Identify which cell holds the provided text, then report its (x, y) central coordinate. 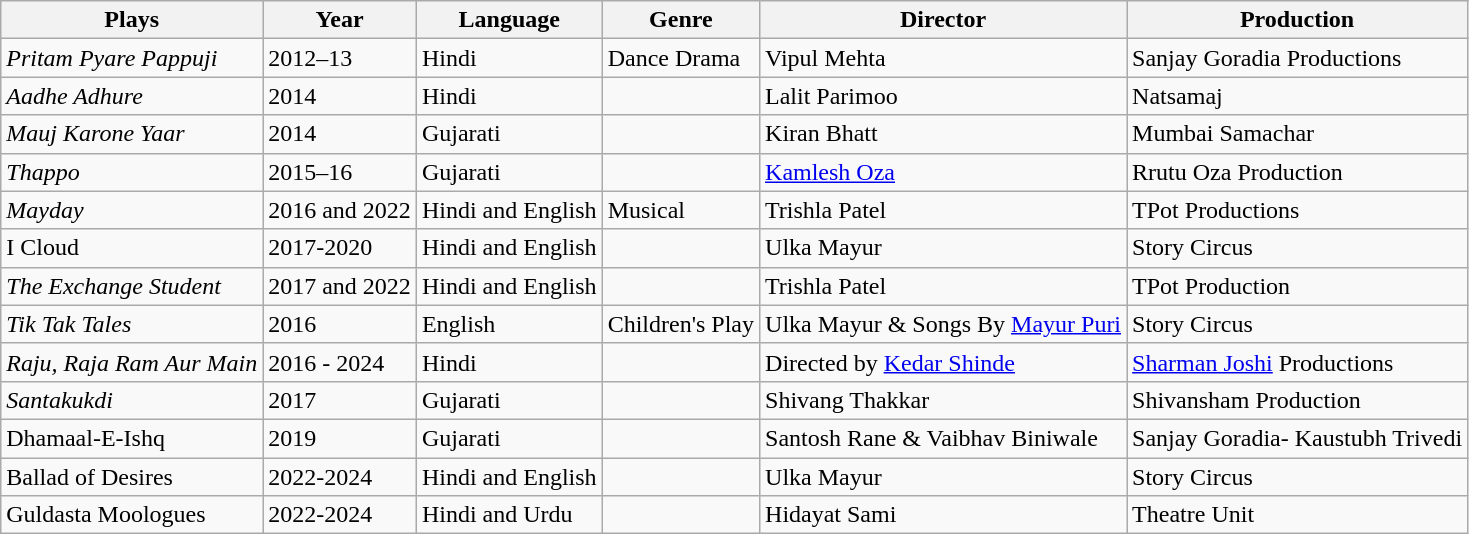
Mayday (132, 210)
I Cloud (132, 248)
Santosh Rane & Vaibhav Biniwale (944, 438)
2017-2020 (340, 248)
Sanjay Goradia Productions (1298, 58)
Hidayat Sami (944, 515)
Kamlesh Oza (944, 172)
Children's Play (680, 324)
Natsamaj (1298, 96)
English (509, 324)
Dhamaal-E-Ishq (132, 438)
The Exchange Student (132, 286)
Lalit Parimoo (944, 96)
2015–16 (340, 172)
TPot Production (1298, 286)
Genre (680, 20)
2016 and 2022 (340, 210)
2016 - 2024 (340, 362)
Aadhe Adhure (132, 96)
2016 (340, 324)
Guldasta Moologues (132, 515)
Sanjay Goradia- Kaustubh Trivedi (1298, 438)
2012–13 (340, 58)
Dance Drama (680, 58)
Directed by Kedar Shinde (944, 362)
Shivansham Production (1298, 400)
Year (340, 20)
Rrutu Oza Production (1298, 172)
Musical (680, 210)
Language (509, 20)
TPot Productions (1298, 210)
Tik Tak Tales (132, 324)
Mauj Karone Yaar (132, 134)
Vipul Mehta (944, 58)
Pritam Pyare Pappuji (132, 58)
Thappo (132, 172)
Production (1298, 20)
Plays (132, 20)
Ballad of Desires (132, 477)
2017 and 2022 (340, 286)
Santakukdi (132, 400)
Mumbai Samachar (1298, 134)
Hindi and Urdu (509, 515)
Sharman Joshi Productions (1298, 362)
2017 (340, 400)
Ulka Mayur & Songs By Mayur Puri (944, 324)
2019 (340, 438)
Kiran Bhatt (944, 134)
Raju, Raja Ram Aur Main (132, 362)
Shivang Thakkar (944, 400)
Theatre Unit (1298, 515)
Director (944, 20)
